Scan for the cell matching the given text and deliver its (x, y) coordinate at center. 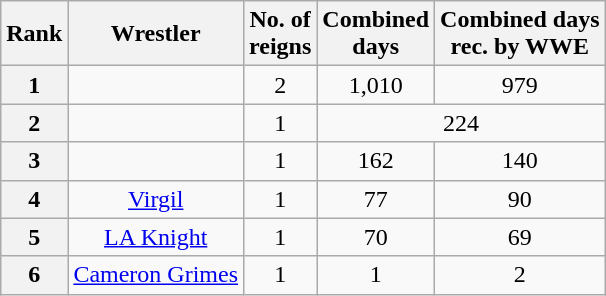
LA Knight (156, 237)
Combined daysrec. by WWE (520, 34)
5 (34, 237)
77 (376, 199)
70 (376, 237)
Rank (34, 34)
224 (461, 123)
1,010 (376, 85)
979 (520, 85)
6 (34, 275)
No. ofreigns (280, 34)
140 (520, 161)
Cameron Grimes (156, 275)
Wrestler (156, 34)
Combineddays (376, 34)
90 (520, 199)
4 (34, 199)
3 (34, 161)
Virgil (156, 199)
69 (520, 237)
162 (376, 161)
